Return the (X, Y) coordinate for the center point of the cell that contains the specified text.  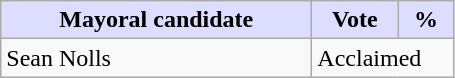
Sean Nolls (156, 58)
% (426, 20)
Mayoral candidate (156, 20)
Vote (355, 20)
Acclaimed (383, 58)
